Return (X, Y) of the center of cell containing provided text 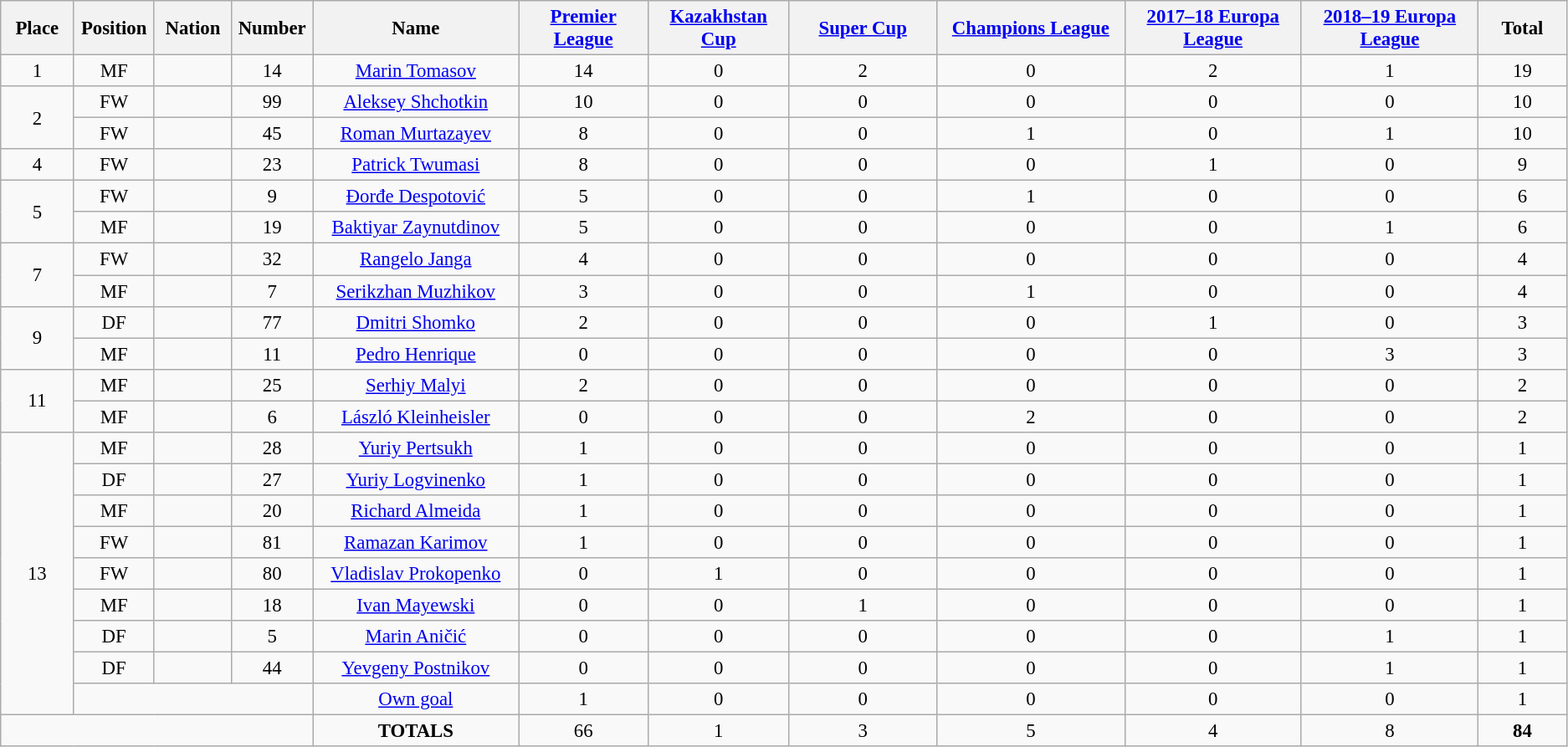
Aleksey Shchotkin (416, 102)
Champions League (1031, 28)
28 (271, 448)
66 (584, 731)
Vladislav Prokopenko (416, 574)
Roman Murtazayev (416, 134)
80 (271, 574)
Ivan Mayewski (416, 606)
Marin Tomasov (416, 71)
23 (271, 165)
Nation (192, 28)
99 (271, 102)
Kazakhstan Cup (719, 28)
18 (271, 606)
81 (271, 542)
Dmitri Shomko (416, 322)
Marin Aničić (416, 637)
2018–19 Europa League (1389, 28)
2017–18 Europa League (1213, 28)
77 (271, 322)
Yevgeny Postnikov (416, 668)
Pedro Henrique (416, 354)
Position (114, 28)
Richard Almeida (416, 511)
Super Cup (863, 28)
45 (271, 134)
Ramazan Karimov (416, 542)
Own goal (416, 699)
27 (271, 479)
László Kleinheisler (416, 417)
Patrick Twumasi (416, 165)
Đorđe Despotović (416, 197)
Yuriy Logvinenko (416, 479)
Number (271, 28)
Baktiyar Zaynutdinov (416, 228)
13 (37, 574)
44 (271, 668)
Total (1522, 28)
Name (416, 28)
84 (1522, 731)
TOTALS (416, 731)
Serhiy Malyi (416, 385)
Yuriy Pertsukh (416, 448)
32 (271, 259)
25 (271, 385)
Place (37, 28)
Rangelo Janga (416, 259)
20 (271, 511)
Serikzhan Muzhikov (416, 291)
Premier League (584, 28)
